Scan for the cell matching the given text and deliver its (X, Y) coordinate at center. 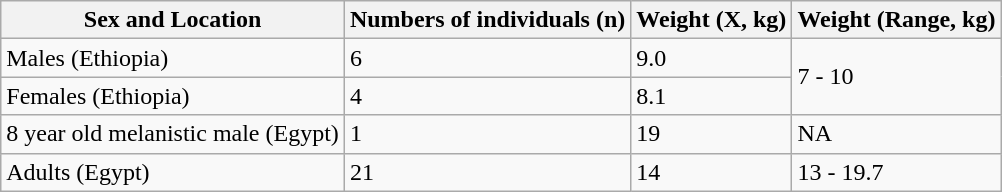
6 (487, 58)
8 year old melanistic male (Egypt) (173, 134)
13 - 19.7 (896, 172)
Adults (Egypt) (173, 172)
4 (487, 96)
19 (712, 134)
Weight (Range, kg) (896, 20)
Sex and Location (173, 20)
NA (896, 134)
9.0 (712, 58)
Females (Ethiopia) (173, 96)
21 (487, 172)
14 (712, 172)
Males (Ethiopia) (173, 58)
8.1 (712, 96)
Weight (X, kg) (712, 20)
1 (487, 134)
7 - 10 (896, 77)
Numbers of individuals (n) (487, 20)
